Detect which cell encompasses the target text, then output its [x, y] center coordinate. 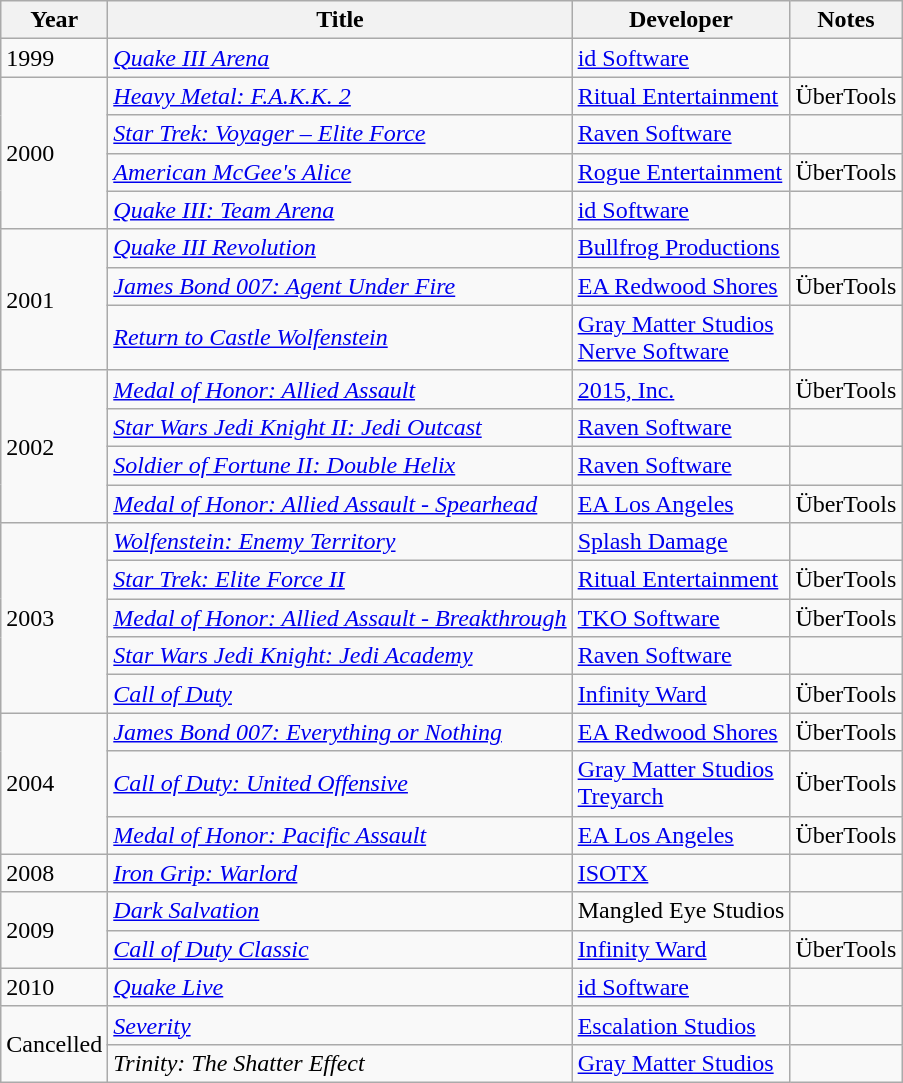
Severity [340, 1025]
Medal of Honor: Allied Assault [340, 389]
Cancelled [54, 1044]
Quake Live [340, 987]
Wolfenstein: Enemy Territory [340, 542]
Trinity: The Shatter Effect [340, 1063]
Star Wars Jedi Knight: Jedi Academy [340, 656]
Quake III Arena [340, 58]
2008 [54, 873]
Quake III: Team Arena [340, 210]
Star Wars Jedi Knight II: Jedi Outcast [340, 427]
2000 [54, 153]
Star Trek: Voyager – Elite Force [340, 134]
Splash Damage [681, 542]
Medal of Honor: Allied Assault - Spearhead [340, 503]
Medal of Honor: Pacific Assault [340, 835]
2009 [54, 930]
2002 [54, 446]
Bullfrog Productions [681, 248]
Rogue Entertainment [681, 172]
1999 [54, 58]
James Bond 007: Agent Under Fire [340, 286]
TKO Software [681, 618]
Mangled Eye Studios [681, 911]
Notes [846, 20]
Call of Duty Classic [340, 949]
Year [54, 20]
2003 [54, 618]
Gray Matter Studios Nerve Software [681, 338]
Dark Salvation [340, 911]
2001 [54, 300]
Escalation Studios [681, 1025]
James Bond 007: Everything or Nothing [340, 732]
Heavy Metal: F.A.K.K. 2 [340, 96]
Developer [681, 20]
Iron Grip: Warlord [340, 873]
Star Trek: Elite Force II [340, 580]
2010 [54, 987]
Call of Duty [340, 694]
Call of Duty: United Offensive [340, 784]
Medal of Honor: Allied Assault - Breakthrough [340, 618]
ISOTX [681, 873]
Gray Matter StudiosTreyarch [681, 784]
American McGee's Alice [340, 172]
Return to Castle Wolfenstein [340, 338]
2015, Inc. [681, 389]
Title [340, 20]
2004 [54, 784]
Gray Matter Studios [681, 1063]
Quake III Revolution [340, 248]
Soldier of Fortune II: Double Helix [340, 465]
